Search for the cell housing the specified text and yield its [X, Y] center coordinate. 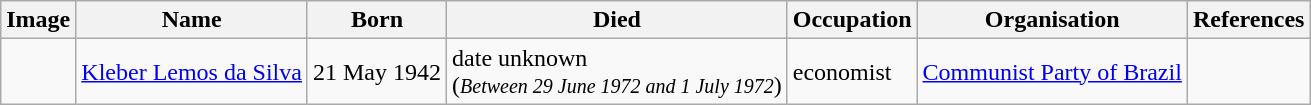
21 May 1942 [376, 72]
Occupation [852, 20]
Born [376, 20]
Kleber Lemos da Silva [192, 72]
date unknown(Between 29 June 1972 and 1 July 1972) [618, 72]
Communist Party of Brazil [1052, 72]
Organisation [1052, 20]
Died [618, 20]
Image [38, 20]
Name [192, 20]
economist [852, 72]
References [1248, 20]
